For the text-containing cell, return its midpoint in (x, y) coordinate format. 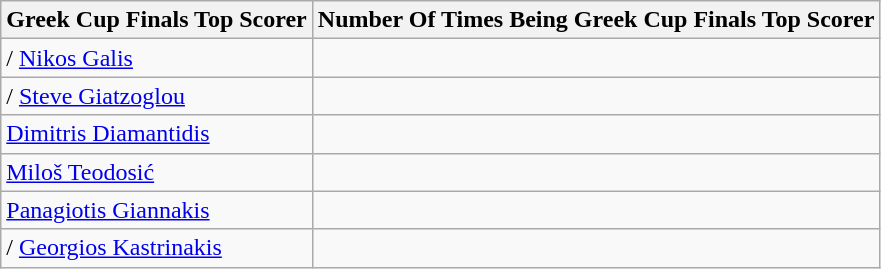
Greek Cup Finals Top Scorer (157, 20)
Dimitris Diamantidis (157, 134)
Number Of Times Being Greek Cup Finals Top Scorer (596, 20)
Panagiotis Giannakis (157, 210)
/ Steve Giatzoglou (157, 96)
Miloš Teodosić (157, 172)
/ Georgios Kastrinakis (157, 248)
/ Nikos Galis (157, 58)
